Extract the (x, y) coordinate from the center of the cell holding the provided text.  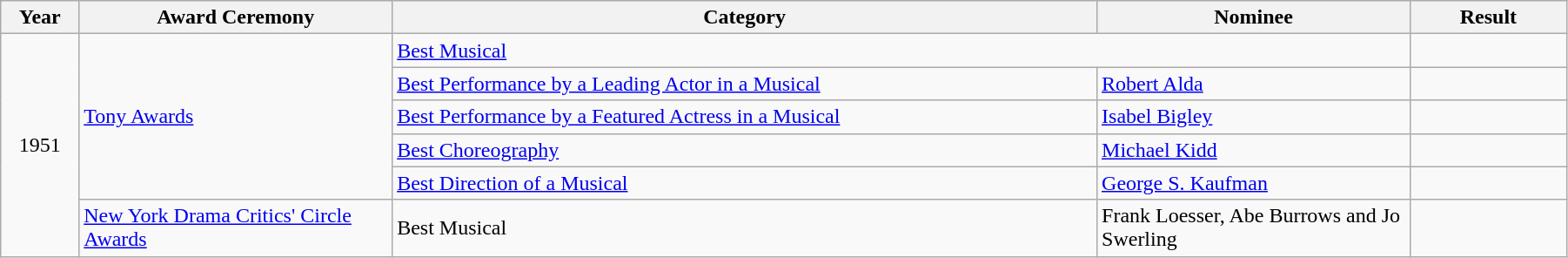
Best Choreography (745, 150)
Frank Loesser, Abe Burrows and Jo Swerling (1254, 228)
Result (1488, 17)
Best Performance by a Featured Actress in a Musical (745, 117)
Award Ceremony (236, 17)
Best Performance by a Leading Actor in a Musical (745, 84)
Category (745, 17)
Year (40, 17)
1951 (40, 145)
Robert Alda (1254, 84)
Nominee (1254, 17)
Isabel Bigley (1254, 117)
Best Direction of a Musical (745, 183)
New York Drama Critics' Circle Awards (236, 228)
Tony Awards (236, 117)
George S. Kaufman (1254, 183)
Michael Kidd (1254, 150)
